Capture the cell that displays the provided text and extract its (x, y) central coordinate. 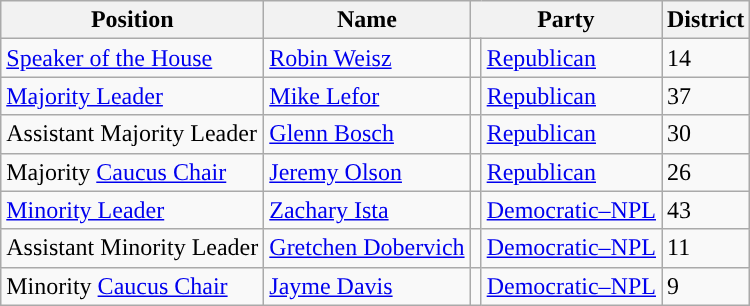
30 (706, 134)
Speaker of the House (132, 58)
Glenn Bosch (367, 134)
Assistant Minority Leader (132, 248)
11 (706, 248)
Assistant Majority Leader (132, 134)
Jayme Davis (367, 286)
Majority Leader (132, 96)
Majority Caucus Chair (132, 172)
Robin Weisz (367, 58)
Position (132, 20)
9 (706, 286)
37 (706, 96)
Gretchen Dobervich (367, 248)
Jeremy Olson (367, 172)
14 (706, 58)
Party (566, 20)
Minority Leader (132, 210)
District (706, 20)
43 (706, 210)
Minority Caucus Chair (132, 286)
Mike Lefor (367, 96)
Name (367, 20)
26 (706, 172)
Zachary Ista (367, 210)
